Determine the [x, y] coordinate at the center of the cell enclosing the given text.  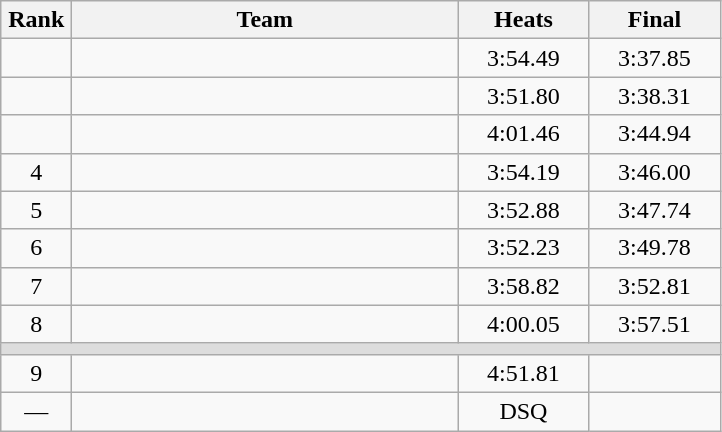
3:49.78 [654, 248]
4:00.05 [524, 324]
3:52.81 [654, 286]
3:54.19 [524, 172]
3:57.51 [654, 324]
4:01.46 [524, 134]
3:52.88 [524, 210]
3:54.49 [524, 58]
3:38.31 [654, 96]
Final [654, 20]
— [36, 411]
5 [36, 210]
Rank [36, 20]
7 [36, 286]
3:52.23 [524, 248]
9 [36, 373]
3:58.82 [524, 286]
4:51.81 [524, 373]
3:37.85 [654, 58]
Team [265, 20]
3:51.80 [524, 96]
3:46.00 [654, 172]
3:47.74 [654, 210]
4 [36, 172]
DSQ [524, 411]
Heats [524, 20]
3:44.94 [654, 134]
6 [36, 248]
8 [36, 324]
